Return the [x, y] coordinate for the center point of the cell that contains the specified text.  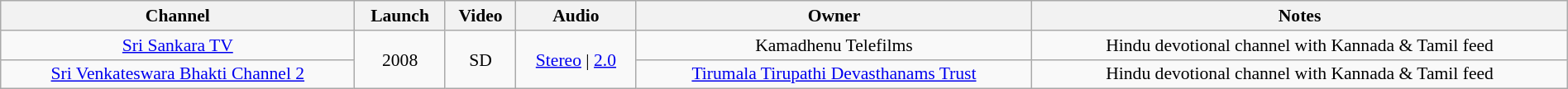
Launch [400, 16]
SD [480, 59]
Kamadhenu Telefilms [834, 45]
Video [480, 16]
Owner [834, 16]
Notes [1300, 16]
Channel [178, 16]
Stereo | 2.0 [576, 59]
Tirumala Tirupathi Devasthanams Trust [834, 74]
Sri Sankara TV [178, 45]
Sri Venkateswara Bhakti Channel 2 [178, 74]
2008 [400, 59]
Audio [576, 16]
